Return (x, y) of the center of cell containing provided text 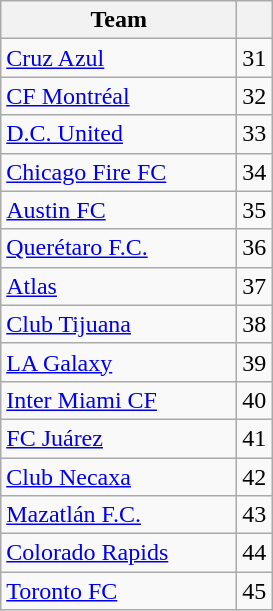
34 (254, 172)
Club Necaxa (119, 477)
36 (254, 248)
44 (254, 553)
Inter Miami CF (119, 400)
45 (254, 591)
37 (254, 286)
Querétaro F.C. (119, 248)
Team (119, 20)
Colorado Rapids (119, 553)
Austin FC (119, 210)
D.C. United (119, 134)
43 (254, 515)
Cruz Azul (119, 58)
42 (254, 477)
32 (254, 96)
33 (254, 134)
40 (254, 400)
Mazatlán F.C. (119, 515)
Atlas (119, 286)
39 (254, 362)
LA Galaxy (119, 362)
41 (254, 438)
31 (254, 58)
35 (254, 210)
Chicago Fire FC (119, 172)
CF Montréal (119, 96)
Club Tijuana (119, 324)
Toronto FC (119, 591)
38 (254, 324)
FC Juárez (119, 438)
